From the cell containing the given text, extract its center point as (X, Y) coordinate. 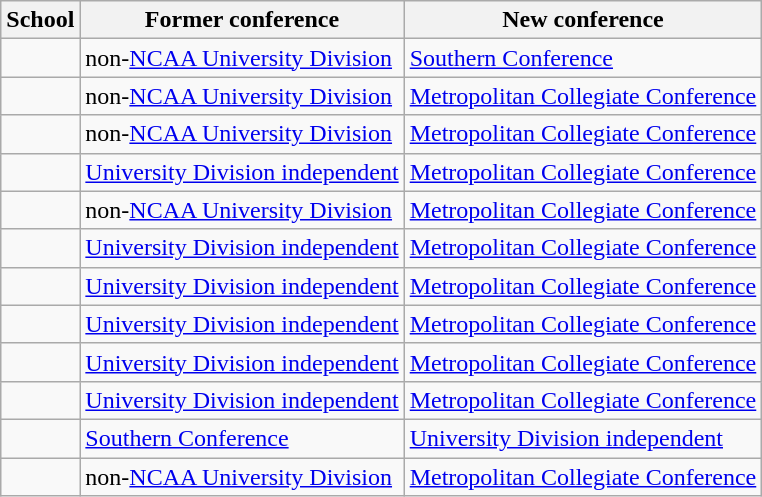
School (40, 20)
New conference (583, 20)
Former conference (242, 20)
